From the cell containing the given text, extract its center point as [x, y] coordinate. 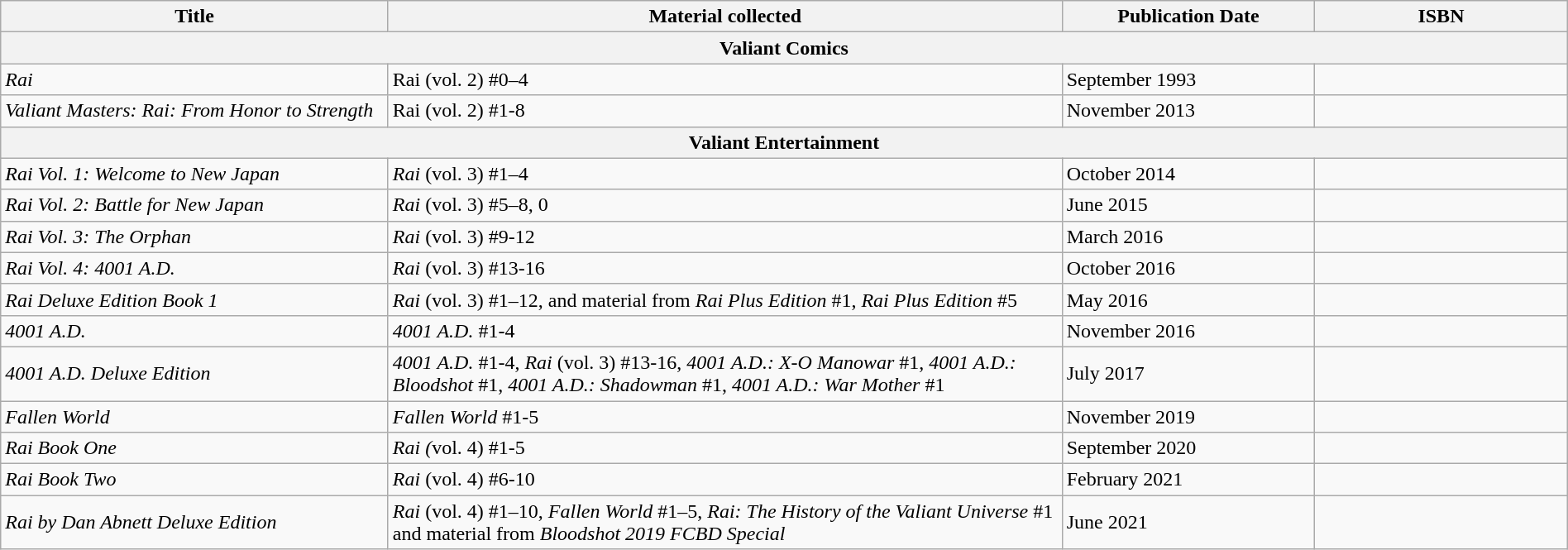
November 2019 [1188, 416]
Rai (vol. 3) #9-12 [724, 237]
Fallen World [195, 416]
Rai (vol. 2) #0–4 [724, 79]
Valiant Comics [784, 48]
4001 A.D. #1-4 [724, 331]
June 2021 [1188, 523]
Rai Vol. 4: 4001 A.D. [195, 268]
Material collected [724, 17]
Title [195, 17]
Rai [195, 79]
Rai Book One [195, 448]
September 2020 [1188, 448]
Rai Vol. 2: Battle for New Japan [195, 205]
September 1993 [1188, 79]
Rai (vol. 3) #13-16 [724, 268]
Rai (vol. 4) #1–10, Fallen World #1–5, Rai: The History of the Valiant Universe #1 and material from Bloodshot 2019 FCBD Special [724, 523]
Rai Book Two [195, 480]
November 2013 [1188, 111]
July 2017 [1188, 374]
Rai (vol. 4) #6-10 [724, 480]
November 2016 [1188, 331]
May 2016 [1188, 299]
4001 A.D. #1-4, Rai (vol. 3) #13-16, 4001 A.D.: X-O Manowar #1, 4001 A.D.: Bloodshot #1, 4001 A.D.: Shadowman #1, 4001 A.D.: War Mother #1 [724, 374]
Publication Date [1188, 17]
October 2014 [1188, 174]
ISBN [1441, 17]
June 2015 [1188, 205]
Rai (vol. 4) #1-5 [724, 448]
Rai (vol. 3) #1–4 [724, 174]
4001 A.D. [195, 331]
Fallen World #1-5 [724, 416]
Rai by Dan Abnett Deluxe Edition [195, 523]
Rai (vol. 3) #5–8, 0 [724, 205]
March 2016 [1188, 237]
Rai (vol. 2) #1-8 [724, 111]
Valiant Masters: Rai: From Honor to Strength [195, 111]
4001 A.D. Deluxe Edition [195, 374]
February 2021 [1188, 480]
Rai (vol. 3) #1–12, and material from Rai Plus Edition #1, Rai Plus Edition #5 [724, 299]
Valiant Entertainment [784, 142]
October 2016 [1188, 268]
Rai Deluxe Edition Book 1 [195, 299]
Rai Vol. 3: The Orphan [195, 237]
Rai Vol. 1: Welcome to New Japan [195, 174]
